From the cell containing the given text, extract its center point as (x, y) coordinate. 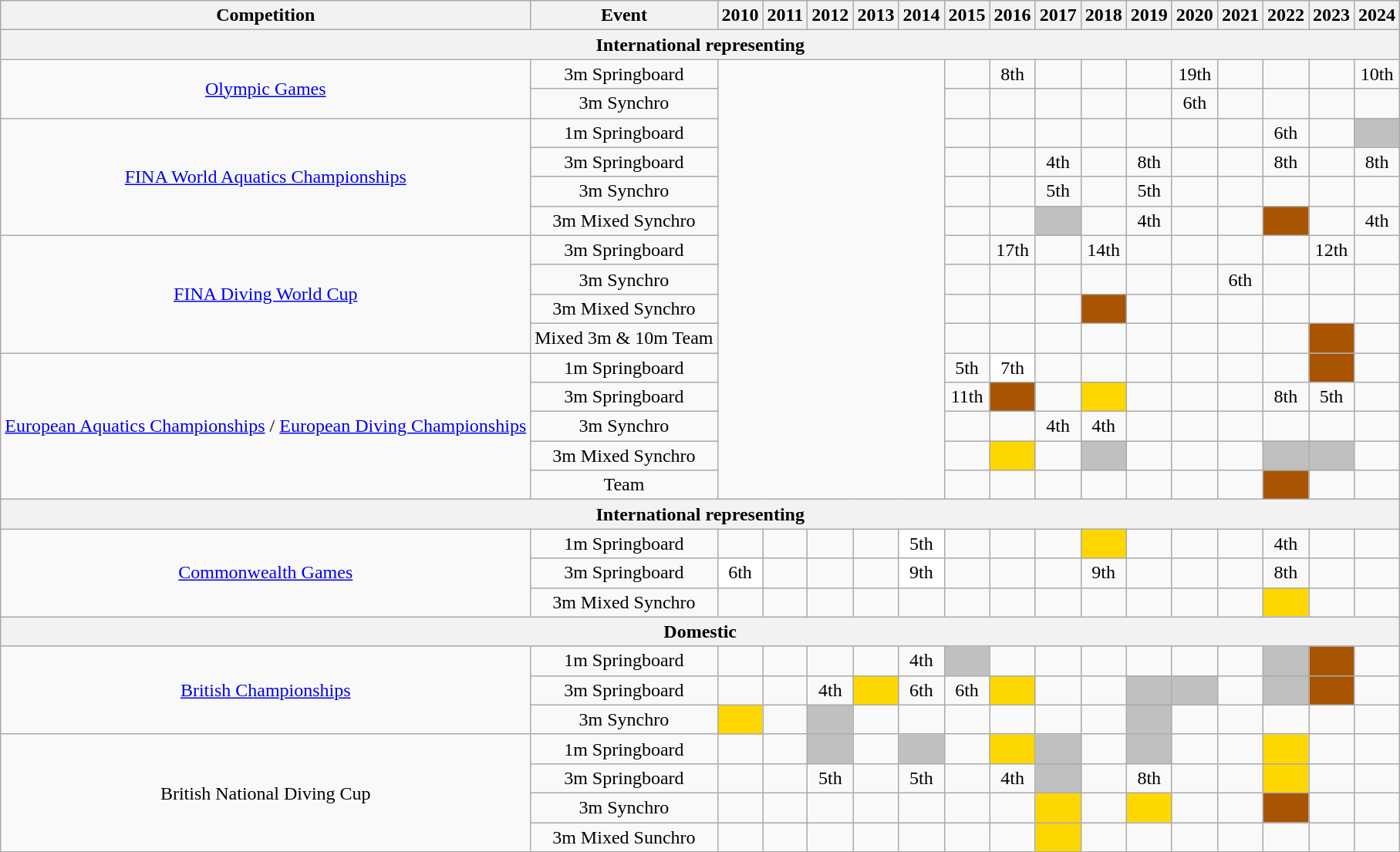
Team (624, 485)
7th (1012, 368)
2014 (921, 15)
2018 (1103, 15)
2023 (1331, 15)
2013 (876, 15)
12th (1331, 250)
2021 (1240, 15)
Competition (265, 15)
Olympic Games (265, 89)
17th (1012, 250)
10th (1378, 74)
2012 (830, 15)
2010 (740, 15)
British Championships (265, 690)
2024 (1378, 15)
14th (1103, 250)
2011 (785, 15)
Event (624, 15)
2022 (1285, 15)
Mixed 3m & 10m Team (624, 338)
11th (967, 397)
Commonwealth Games (265, 573)
European Aquatics Championships / European Diving Championships (265, 426)
British National Diving Cup (265, 793)
2016 (1012, 15)
2015 (967, 15)
2017 (1058, 15)
2020 (1194, 15)
2019 (1149, 15)
Domestic (700, 631)
3m Mixed Sunchro (624, 837)
FINA World Aquatics Championships (265, 177)
FINA Diving World Cup (265, 294)
19th (1194, 74)
